Return [X, Y] of the center of cell containing provided text 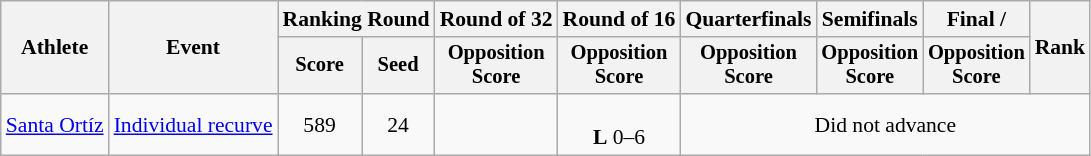
Santa Ortíz [55, 124]
Semifinals [870, 19]
Athlete [55, 48]
Seed [398, 66]
Did not advance [885, 124]
Individual recurve [194, 124]
L 0–6 [620, 124]
Ranking Round [356, 19]
Event [194, 48]
Score [320, 66]
Round of 32 [496, 19]
Final / [976, 19]
589 [320, 124]
Quarterfinals [748, 19]
Rank [1060, 48]
24 [398, 124]
Round of 16 [620, 19]
